From the cell containing the given text, extract its center point as [X, Y] coordinate. 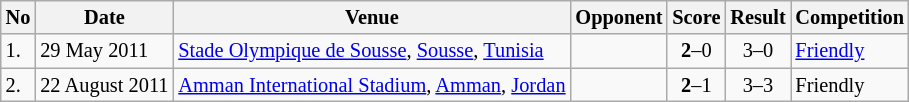
Stade Olympique de Sousse, Sousse, Tunisia [372, 51]
Opponent [618, 17]
22 August 2011 [104, 85]
Score [696, 17]
3–0 [758, 51]
2–0 [696, 51]
Amman International Stadium, Amman, Jordan [372, 85]
Competition [850, 17]
Result [758, 17]
29 May 2011 [104, 51]
Date [104, 17]
3–3 [758, 85]
1. [18, 51]
No [18, 17]
2. [18, 85]
Venue [372, 17]
2–1 [696, 85]
